Locate the cell with the specified text and output its (x, y) center coordinate. 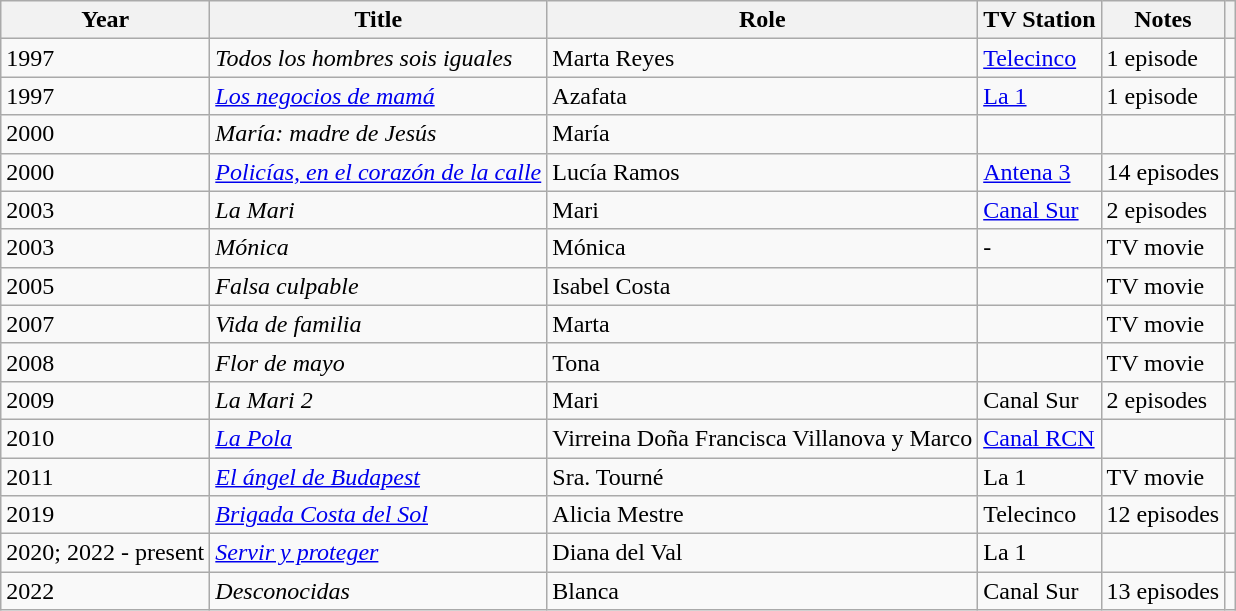
2020; 2022 - present (106, 553)
- (1040, 248)
Servir y proteger (378, 553)
Policías, en el corazón de la calle (378, 172)
2008 (106, 362)
Sra. Tourné (762, 477)
2007 (106, 324)
TV Station (1040, 20)
Flor de mayo (378, 362)
2022 (106, 591)
Todos los hombres sois iguales (378, 58)
2010 (106, 438)
Azafata (762, 96)
El ángel de Budapest (378, 477)
Los negocios de mamá (378, 96)
Role (762, 20)
Alicia Mestre (762, 515)
María: madre de Jesús (378, 134)
Blanca (762, 591)
María (762, 134)
2009 (106, 400)
Marta (762, 324)
Canal RCN (1040, 438)
Marta Reyes (762, 58)
La Mari (378, 210)
Isabel Costa (762, 286)
Tona (762, 362)
2019 (106, 515)
13 episodes (1163, 591)
Virreina Doña Francisca Villanova y Marco (762, 438)
12 episodes (1163, 515)
La Pola (378, 438)
Title (378, 20)
Brigada Costa del Sol (378, 515)
Desconocidas (378, 591)
2011 (106, 477)
Falsa culpable (378, 286)
La Mari 2 (378, 400)
14 episodes (1163, 172)
Diana del Val (762, 553)
2005 (106, 286)
Year (106, 20)
Lucía Ramos (762, 172)
Antena 3 (1040, 172)
Notes (1163, 20)
Vida de familia (378, 324)
